Extract the [X, Y] coordinate from the center of the cell holding the provided text.  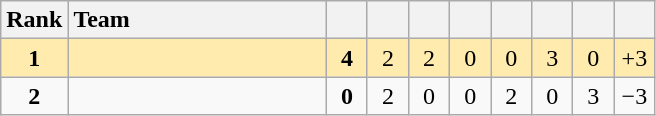
Team [198, 20]
1 [34, 58]
+3 [634, 58]
−3 [634, 96]
4 [346, 58]
Rank [34, 20]
